Find where the given text appears and provide that cell's center as (x, y) coordinate. 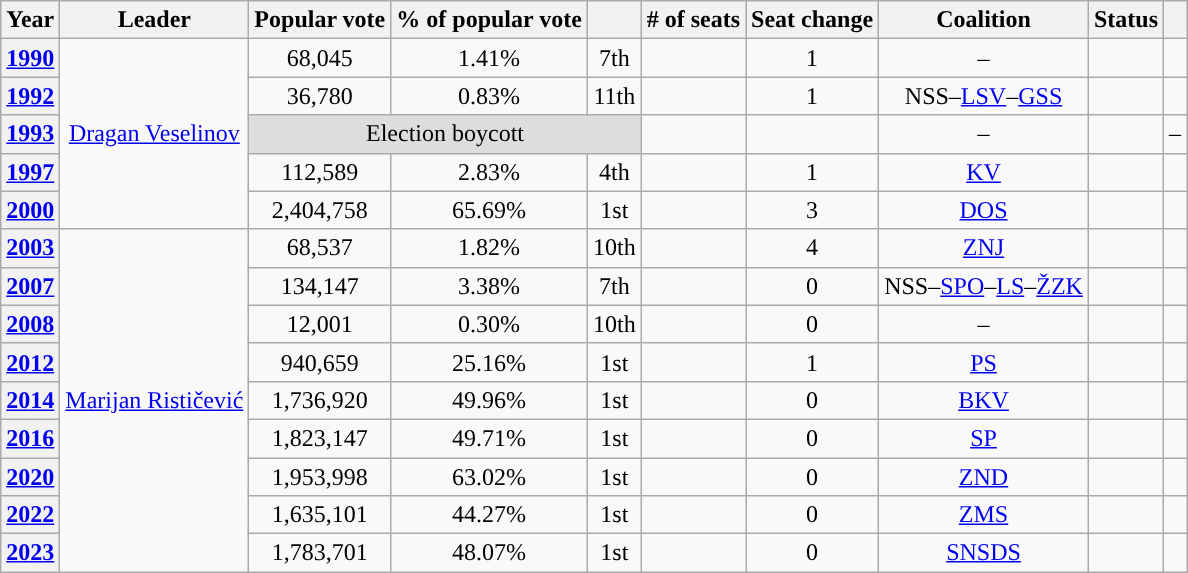
DOS (984, 210)
Dragan Veselinov (154, 134)
NSS–SPO–LS–ŽZK (984, 286)
68,045 (320, 58)
Marijan Rističević (154, 400)
Year (30, 20)
Seat change (812, 20)
1,783,701 (320, 553)
1.82% (490, 248)
68,537 (320, 248)
# of seats (693, 20)
ZND (984, 477)
11th (614, 96)
12,001 (320, 324)
SNSDS (984, 553)
1.41% (490, 58)
2014 (30, 400)
1,823,147 (320, 438)
4th (614, 172)
Election boycott (445, 134)
NSS–LSV–GSS (984, 96)
940,659 (320, 362)
1992 (30, 96)
1997 (30, 172)
Popular vote (320, 20)
ZNJ (984, 248)
1,953,998 (320, 477)
2023 (30, 553)
2003 (30, 248)
ZMS (984, 515)
1,635,101 (320, 515)
0.30% (490, 324)
63.02% (490, 477)
44.27% (490, 515)
Coalition (984, 20)
112,589 (320, 172)
2007 (30, 286)
2000 (30, 210)
KV (984, 172)
BKV (984, 400)
% of popular vote (490, 20)
1990 (30, 58)
1993 (30, 134)
2008 (30, 324)
0.83% (490, 96)
25.16% (490, 362)
SP (984, 438)
2,404,758 (320, 210)
Leader (154, 20)
3 (812, 210)
65.69% (490, 210)
Status (1126, 20)
2.83% (490, 172)
49.71% (490, 438)
2016 (30, 438)
2012 (30, 362)
49.96% (490, 400)
4 (812, 248)
1,736,920 (320, 400)
48.07% (490, 553)
36,780 (320, 96)
134,147 (320, 286)
PS (984, 362)
2020 (30, 477)
2022 (30, 515)
3.38% (490, 286)
